Return [x, y] of the center of cell containing provided text 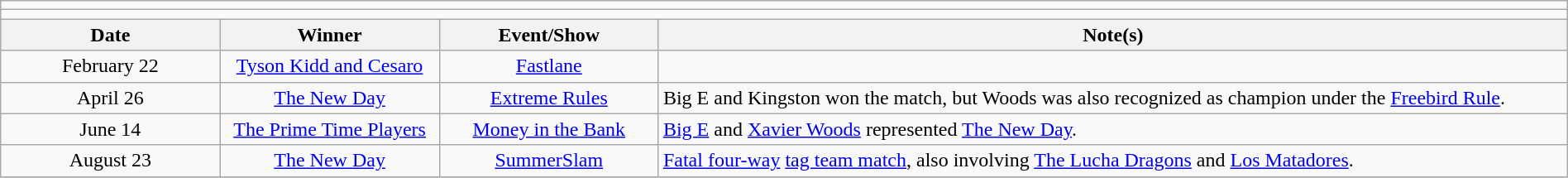
SummerSlam [549, 161]
Date [111, 35]
June 14 [111, 129]
Winner [329, 35]
The Prime Time Players [329, 129]
April 26 [111, 98]
Fastlane [549, 66]
Event/Show [549, 35]
February 22 [111, 66]
Big E and Kingston won the match, but Woods was also recognized as champion under the Freebird Rule. [1113, 98]
Note(s) [1113, 35]
Tyson Kidd and Cesaro [329, 66]
Big E and Xavier Woods represented The New Day. [1113, 129]
August 23 [111, 161]
Fatal four-way tag team match, also involving The Lucha Dragons and Los Matadores. [1113, 161]
Extreme Rules [549, 98]
Money in the Bank [549, 129]
